Determine the [x, y] coordinate at the center of the cell enclosing the given text.  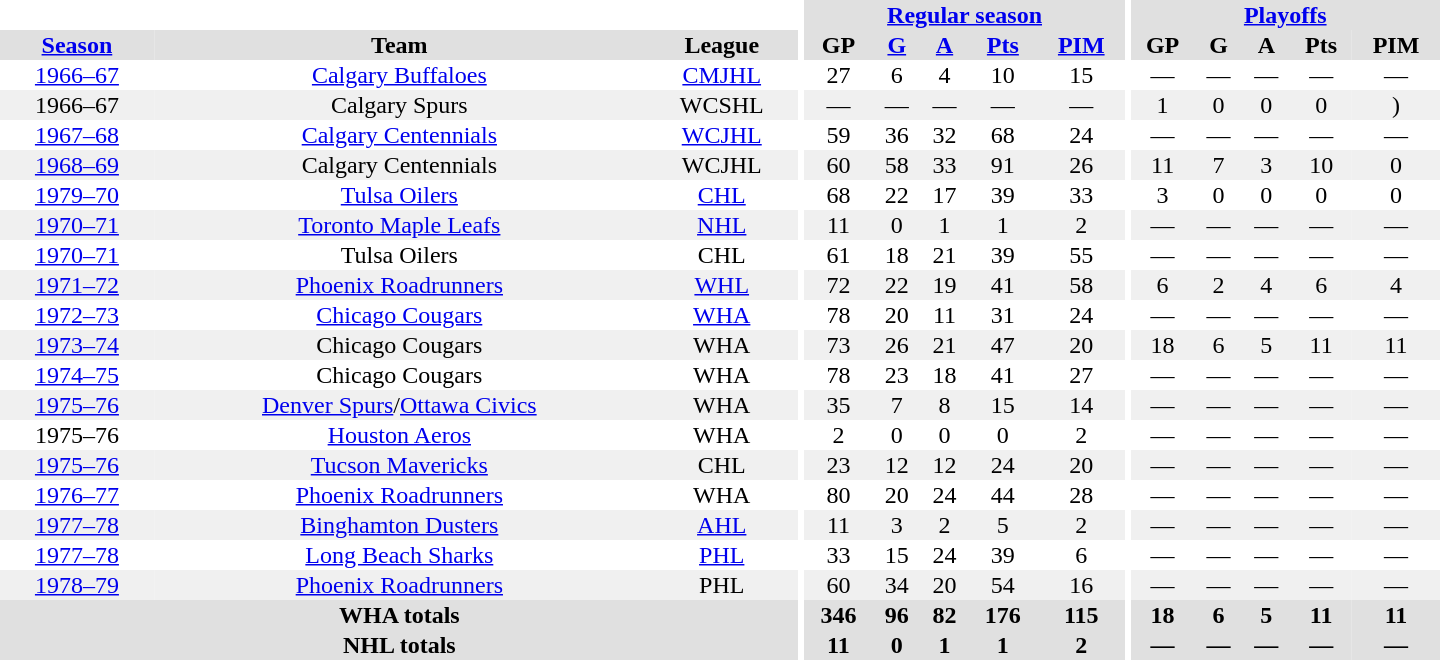
17 [945, 195]
Toronto Maple Leafs [400, 225]
Calgary Spurs [400, 105]
96 [897, 615]
Houston Aeros [400, 435]
8 [945, 405]
34 [897, 585]
Season [77, 45]
Denver Spurs/Ottawa Civics [400, 405]
16 [1081, 585]
73 [838, 345]
14 [1081, 405]
61 [838, 255]
NHL totals [400, 645]
Playoffs [1285, 15]
Tucson Mavericks [400, 465]
AHL [722, 525]
1973–74 [77, 345]
WCSHL [722, 105]
19 [945, 285]
1976–77 [77, 495]
1979–70 [77, 195]
WHA totals [400, 615]
Team [400, 45]
Calgary Buffaloes [400, 75]
Regular season [964, 15]
44 [1002, 495]
1978–79 [77, 585]
1967–68 [77, 135]
32 [945, 135]
League [722, 45]
80 [838, 495]
31 [1002, 315]
59 [838, 135]
Binghamton Dusters [400, 525]
72 [838, 285]
82 [945, 615]
47 [1002, 345]
1974–75 [77, 375]
346 [838, 615]
55 [1081, 255]
CMJHL [722, 75]
115 [1081, 615]
NHL [722, 225]
54 [1002, 585]
176 [1002, 615]
28 [1081, 495]
1968–69 [77, 165]
Long Beach Sharks [400, 555]
1972–73 [77, 315]
1971–72 [77, 285]
) [1396, 105]
WHL [722, 285]
91 [1002, 165]
36 [897, 135]
35 [838, 405]
